Determine the (X, Y) coordinate at the center of the cell enclosing the given text.  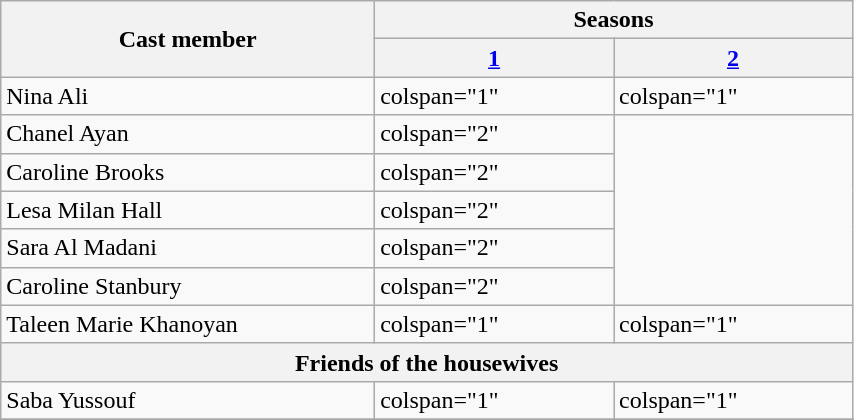
Nina Ali (188, 96)
Taleen Marie Khanoyan (188, 324)
Cast member (188, 39)
Chanel Ayan (188, 134)
Caroline Stanbury (188, 286)
Friends of the housewives (427, 362)
Saba Yussouf (188, 400)
2 (734, 58)
1 (494, 58)
Caroline Brooks (188, 172)
Seasons (614, 20)
Lesa Milan Hall (188, 210)
Sara Al Madani (188, 248)
